Determine the [X, Y] coordinate at the center of the cell enclosing the given text.  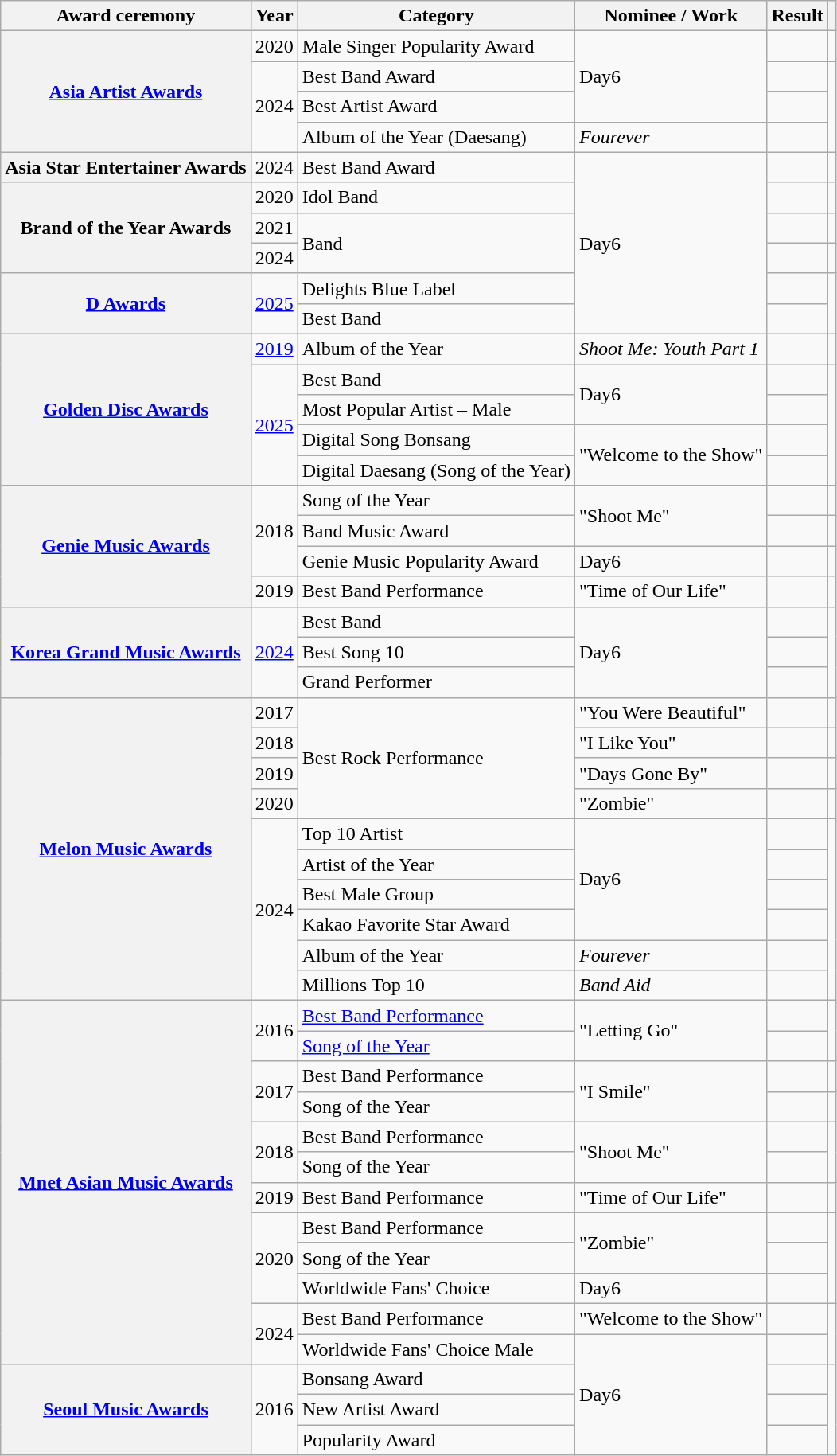
Band [436, 243]
Best Male Group [436, 895]
Band Music Award [436, 531]
Worldwide Fans' Choice [436, 1288]
Melon Music Awards [126, 849]
Artist of the Year [436, 864]
Korea Grand Music Awards [126, 652]
Kakao Favorite Star Award [436, 925]
"Letting Go" [672, 1031]
Brand of the Year Awards [126, 228]
Grand Performer [436, 682]
Shoot Me: Youth Part 1 [672, 349]
"You Were Beautiful" [672, 712]
Album of the Year (Daesang) [436, 137]
2021 [274, 228]
Result [797, 16]
Asia Artist Awards [126, 92]
Seoul Music Awards [126, 1410]
Digital Daesang (Song of the Year) [436, 470]
Best Song 10 [436, 652]
Best Artist Award [436, 107]
Popularity Award [436, 1440]
Genie Music Awards [126, 546]
Millions Top 10 [436, 986]
Top 10 Artist [436, 833]
D Awards [126, 303]
"I Like You" [672, 743]
Mnet Asian Music Awards [126, 1183]
Most Popular Artist – Male [436, 410]
Bonsang Award [436, 1380]
Male Singer Popularity Award [436, 46]
Genie Music Popularity Award [436, 561]
Worldwide Fans' Choice Male [436, 1349]
Delights Blue Label [436, 288]
New Artist Award [436, 1410]
Nominee / Work [672, 16]
Best Rock Performance [436, 758]
Band Aid [672, 986]
"Days Gone By" [672, 773]
Asia Star Entertainer Awards [126, 167]
Idol Band [436, 197]
Award ceremony [126, 16]
"I Smile" [672, 1091]
Year [274, 16]
Category [436, 16]
Golden Disc Awards [126, 409]
Digital Song Bonsang [436, 440]
